Scan for the cell matching the given text and deliver its [X, Y] coordinate at center. 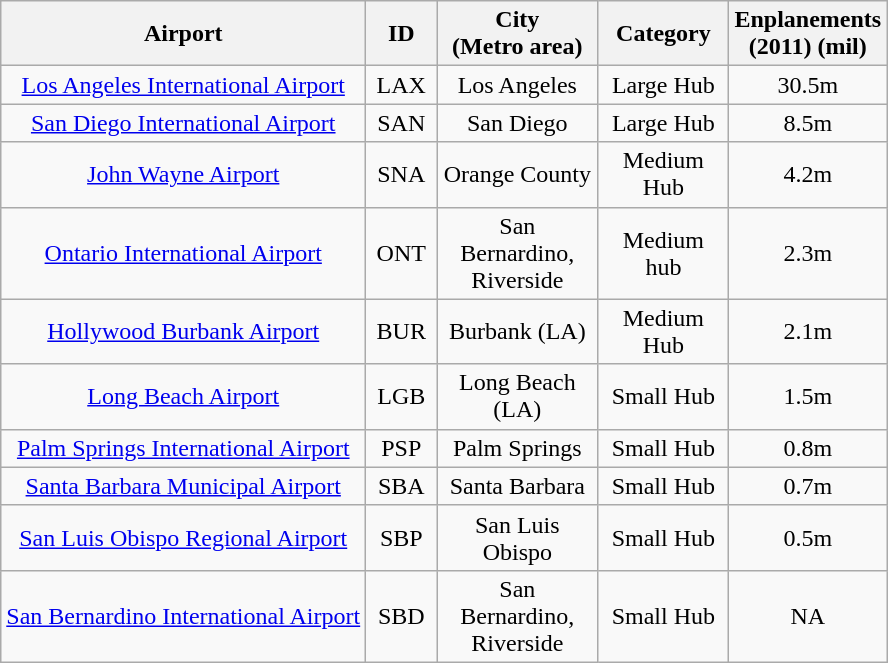
SBD [402, 616]
SBP [402, 538]
Los Angeles [518, 85]
1.5m [808, 396]
LGB [402, 396]
Medium hub [664, 253]
City (Metro area) [518, 34]
San Luis Obispo Regional Airport [184, 538]
BUR [402, 332]
Long Beach (LA) [518, 396]
ID [402, 34]
San Bernardino International Airport [184, 616]
Enplanements (2011) (mil) [808, 34]
ONT [402, 253]
0.5m [808, 538]
Santa Barbara Municipal Airport [184, 486]
Airport [184, 34]
Ontario International Airport [184, 253]
2.1m [808, 332]
8.5m [808, 123]
Palm Springs International Airport [184, 448]
SBA [402, 486]
Category [664, 34]
San Luis Obispo [518, 538]
Los Angeles International Airport [184, 85]
John Wayne Airport [184, 174]
PSP [402, 448]
San Diego [518, 123]
0.8m [808, 448]
SNA [402, 174]
Palm Springs [518, 448]
30.5m [808, 85]
Long Beach Airport [184, 396]
2.3m [808, 253]
NA [808, 616]
0.7m [808, 486]
Burbank (LA) [518, 332]
Hollywood Burbank Airport [184, 332]
Orange County [518, 174]
Santa Barbara [518, 486]
LAX [402, 85]
4.2m [808, 174]
San Diego International Airport [184, 123]
SAN [402, 123]
